Pinpoint the cell where the given text exists, returning its (X, Y) midpoint coordinate. 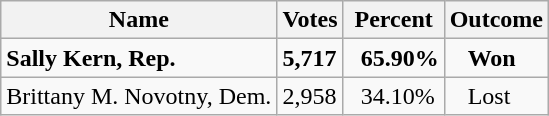
34.10% (394, 96)
Outcome (496, 20)
Brittany M. Novotny, Dem. (139, 96)
Won (496, 58)
Lost (496, 96)
Name (139, 20)
5,717 (310, 58)
Percent (394, 20)
65.90% (394, 58)
Sally Kern, Rep. (139, 58)
2,958 (310, 96)
Votes (310, 20)
